Scan for the cell matching the given text and deliver its (X, Y) coordinate at center. 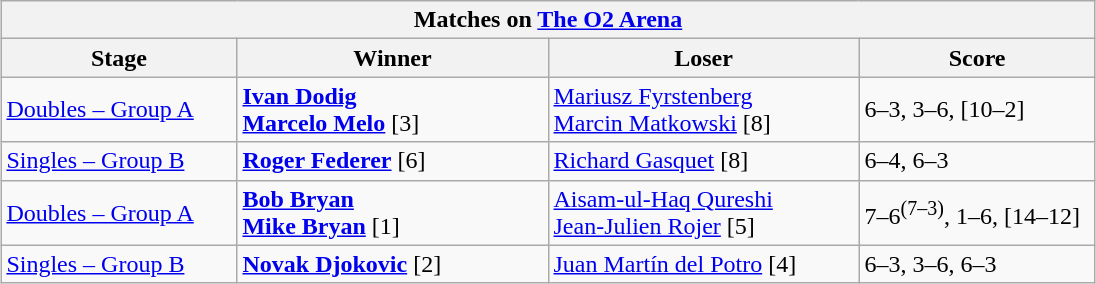
6–3, 3–6, 6–3 (977, 264)
Stage (119, 58)
6–4, 6–3 (977, 161)
Bob Bryan Mike Bryan [1] (392, 212)
Roger Federer [6] (392, 161)
Loser (704, 58)
Mariusz Fyrstenberg Marcin Matkowski [8] (704, 110)
Novak Djokovic [2] (392, 264)
Juan Martín del Potro [4] (704, 264)
Winner (392, 58)
Ivan Dodig Marcelo Melo [3] (392, 110)
7–6(7–3), 1–6, [14–12] (977, 212)
6–3, 3–6, [10–2] (977, 110)
Matches on The O2 Arena (548, 20)
Score (977, 58)
Richard Gasquet [8] (704, 161)
Aisam-ul-Haq Qureshi Jean-Julien Rojer [5] (704, 212)
